Pinpoint the cell where the given text exists, returning its (X, Y) midpoint coordinate. 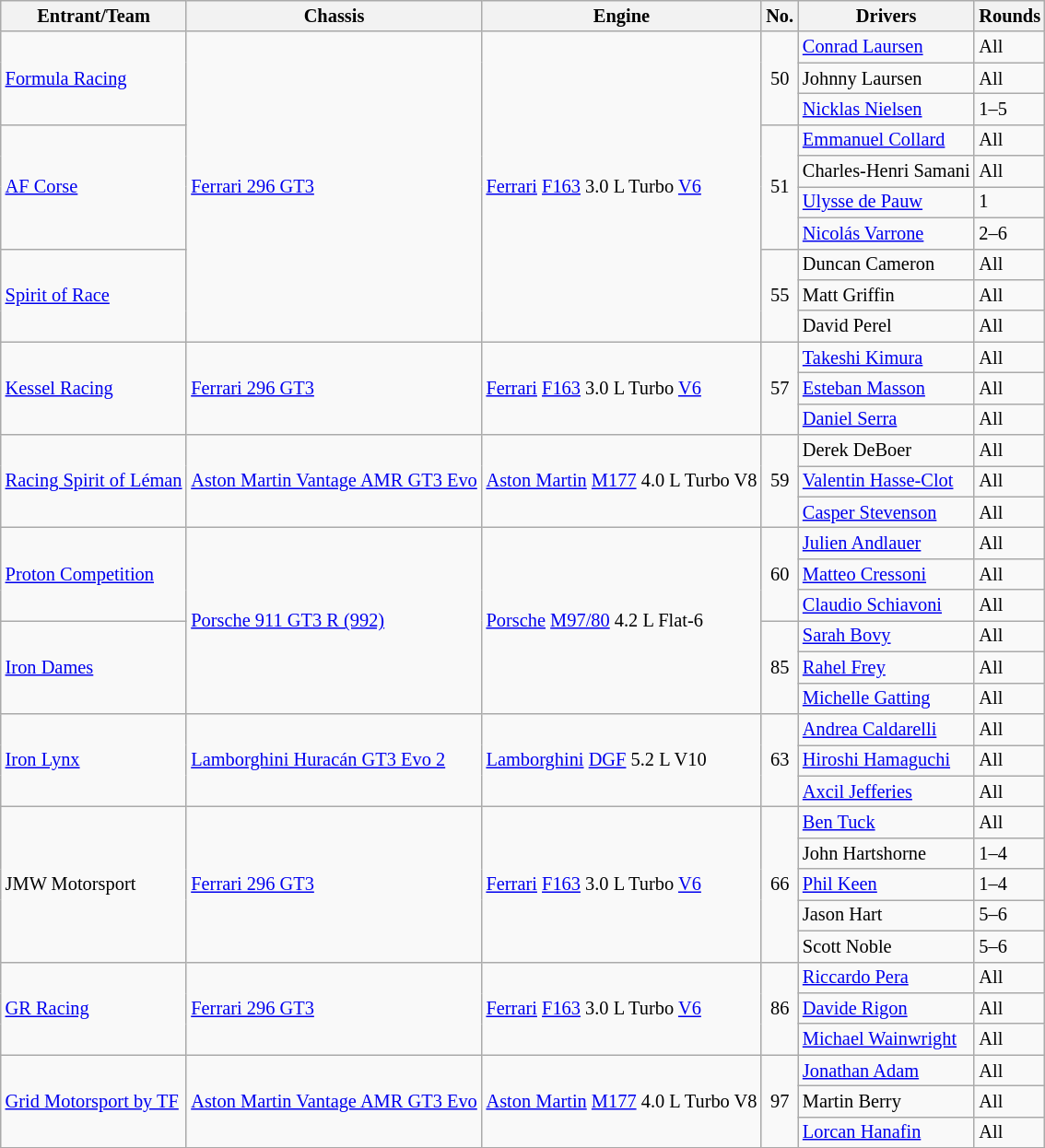
86 (780, 1008)
51 (780, 186)
1–5 (1010, 109)
Hiroshi Hamaguchi (886, 760)
Daniel Serra (886, 419)
Drivers (886, 16)
55 (780, 295)
50 (780, 77)
Rahel Frey (886, 667)
1 (1010, 202)
Esteban Masson (886, 388)
Porsche M97/80 4.2 L Flat-6 (622, 620)
Casper Stevenson (886, 512)
John Hartshorne (886, 853)
Nicklas Nielsen (886, 109)
Michael Wainwright (886, 1039)
Takeshi Kimura (886, 357)
Riccardo Pera (886, 978)
66 (780, 884)
Nicolás Varrone (886, 233)
No. (780, 16)
Ulysse de Pauw (886, 202)
Valentin Hasse-Clot (886, 481)
David Perel (886, 326)
Sarah Bovy (886, 636)
63 (780, 759)
85 (780, 667)
2–6 (1010, 233)
Matteo Cressoni (886, 574)
Kessel Racing (94, 389)
60 (780, 573)
Entrant/Team (94, 16)
Phil Keen (886, 884)
Martin Berry (886, 1101)
Racing Spirit of Léman (94, 481)
Jason Hart (886, 915)
AF Corse (94, 186)
Conrad Laursen (886, 47)
GR Racing (94, 1008)
59 (780, 481)
Lamborghini DGF 5.2 L V10 (622, 759)
57 (780, 389)
JMW Motorsport (94, 884)
Ben Tuck (886, 822)
Duncan Cameron (886, 264)
Johnny Laursen (886, 78)
Proton Competition (94, 573)
Julien Andlauer (886, 543)
Grid Motorsport by TF (94, 1102)
Jonathan Adam (886, 1071)
Axcil Jefferies (886, 791)
Formula Racing (94, 77)
Porsche 911 GT3 R (992) (334, 620)
Spirit of Race (94, 295)
Lorcan Hanafin (886, 1132)
97 (780, 1102)
Scott Noble (886, 946)
Charles-Henri Samani (886, 171)
Matt Griffin (886, 295)
Iron Lynx (94, 759)
Davide Rigon (886, 1008)
Lamborghini Huracán GT3 Evo 2 (334, 759)
Rounds (1010, 16)
Engine (622, 16)
Derek DeBoer (886, 451)
Michelle Gatting (886, 698)
Chassis (334, 16)
Emmanuel Collard (886, 140)
Claudio Schiavoni (886, 605)
Iron Dames (94, 667)
Andrea Caldarelli (886, 729)
